Return the [X, Y] coordinate for the center point of the cell that contains the specified text.  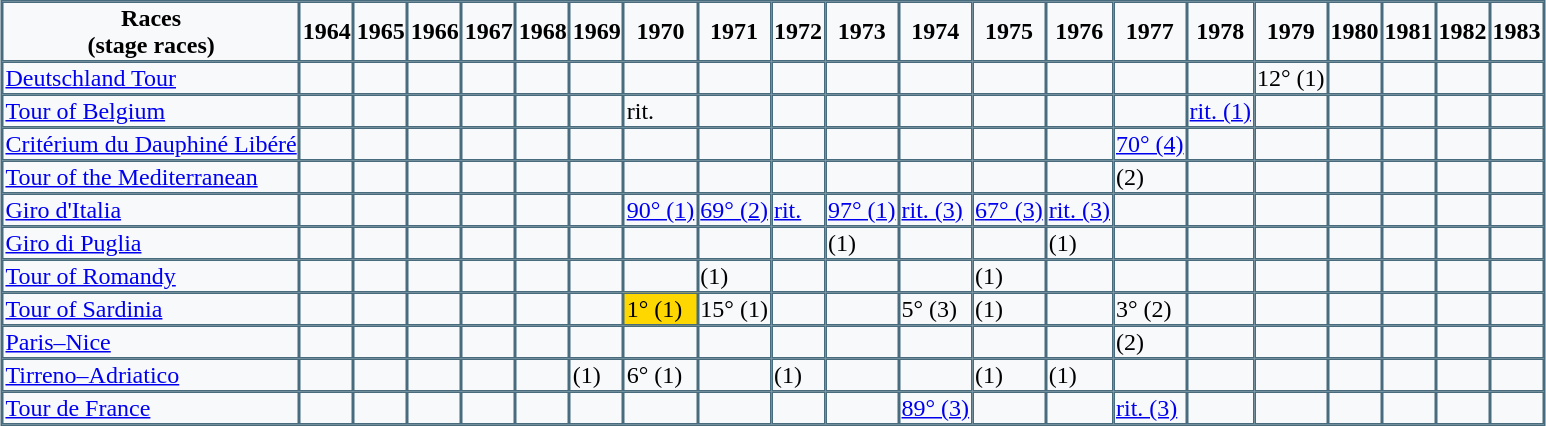
Tour of Belgium [150, 110]
67° (3) [1009, 210]
70° (4) [1150, 144]
1966 [435, 32]
rit. (1) [1220, 110]
1973 [862, 32]
12° (1) [1291, 78]
Tour de France [150, 408]
Paris–Nice [150, 342]
Tour of Romandy [150, 276]
6° (1) [661, 374]
Tour of the Mediterranean [150, 176]
1971 [734, 32]
1975 [1009, 32]
1977 [1150, 32]
90° (1) [661, 210]
Critérium du Dauphiné Libéré [150, 144]
1978 [1220, 32]
1970 [661, 32]
69° (2) [734, 210]
1964 [327, 32]
1972 [798, 32]
97° (1) [862, 210]
15° (1) [734, 308]
3° (2) [1150, 308]
1967 [489, 32]
Races(stage races) [150, 32]
1° (1) [661, 308]
Giro di Puglia [150, 242]
Tirreno–Adriatico [150, 374]
1965 [381, 32]
1982 [1463, 32]
1968 [543, 32]
Giro d'Italia [150, 210]
Tour of Sardinia [150, 308]
1969 [597, 32]
1980 [1355, 32]
1979 [1291, 32]
1974 [936, 32]
1981 [1409, 32]
1976 [1080, 32]
Deutschland Tour [150, 78]
1983 [1517, 32]
5° (3) [936, 308]
89° (3) [936, 408]
